Provide the [X, Y] coordinate of the cell's center where the given text is located.  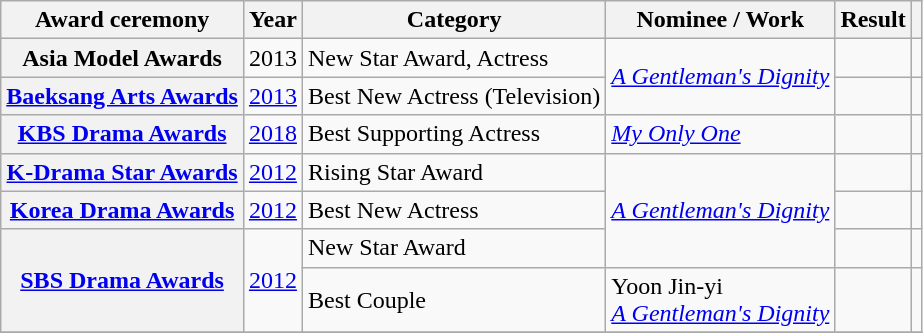
Korea Drama Awards [122, 210]
Asia Model Awards [122, 58]
SBS Drama Awards [122, 280]
New Star Award [454, 248]
Nominee / Work [720, 20]
Award ceremony [122, 20]
Year [272, 20]
Baeksang Arts Awards [122, 96]
2018 [272, 134]
Best New Actress (Television) [454, 96]
Yoon Jin-yi A Gentleman's Dignity [720, 300]
Rising Star Award [454, 172]
Best New Actress [454, 210]
New Star Award, Actress [454, 58]
Best Couple [454, 300]
KBS Drama Awards [122, 134]
My Only One [720, 134]
Best Supporting Actress [454, 134]
Category [454, 20]
Result [873, 20]
K-Drama Star Awards [122, 172]
